Detect which cell encompasses the target text, then output its [X, Y] center coordinate. 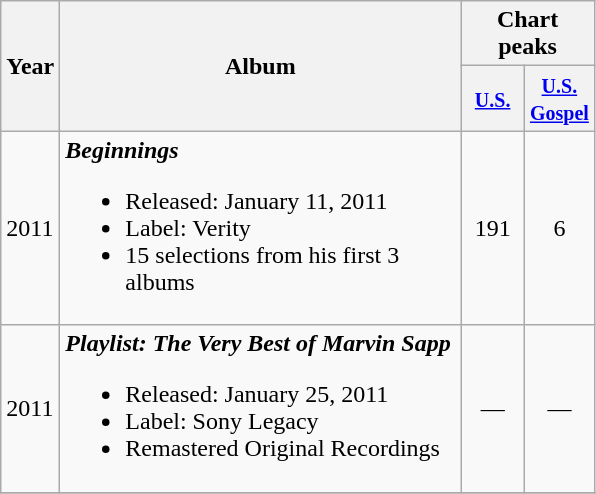
Playlist: The Very Best of Marvin SappReleased: January 25, 2011Label: Sony LegacyRemastered Original Recordings [260, 408]
Album [260, 66]
U.S. Gospel [559, 98]
191 [493, 228]
BeginningsReleased: January 11, 2011Label: Verity15 selections from his first 3 albums [260, 228]
Chart peaks [528, 34]
Year [30, 66]
6 [559, 228]
U.S. [493, 98]
